Find where the given text appears and provide that cell's center as [x, y] coordinate. 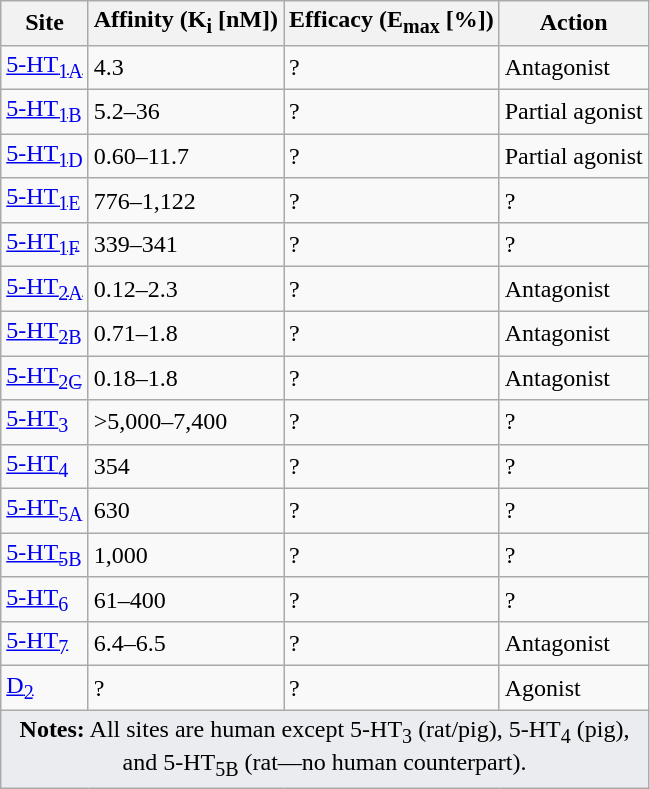
5-HT1D [44, 156]
61–400 [186, 599]
630 [186, 511]
5-HT2A [44, 289]
4.3 [186, 67]
339–341 [186, 244]
5-HT1F [44, 244]
6.4–6.5 [186, 644]
5-HT5A [44, 511]
D2 [44, 688]
Agonist [574, 688]
5-HT7 [44, 644]
5.2–36 [186, 111]
5-HT5B [44, 555]
0.71–1.8 [186, 333]
5-HT2C [44, 378]
Notes: All sites are human except 5-HT3 (rat/pig), 5-HT4 (pig), and 5-HT5B (rat—no human counterpart). [324, 749]
5-HT1A [44, 67]
5-HT1B [44, 111]
5-HT1E [44, 200]
5-HT3 [44, 422]
Efficacy (Emax [%]) [392, 23]
Affinity (Ki [nM]) [186, 23]
0.18–1.8 [186, 378]
>5,000–7,400 [186, 422]
354 [186, 466]
Action [574, 23]
0.12–2.3 [186, 289]
5-HT2B [44, 333]
0.60–11.7 [186, 156]
5-HT4 [44, 466]
776–1,122 [186, 200]
Site [44, 23]
5-HT6 [44, 599]
1,000 [186, 555]
